Identify which cell holds the provided text, then report its [x, y] central coordinate. 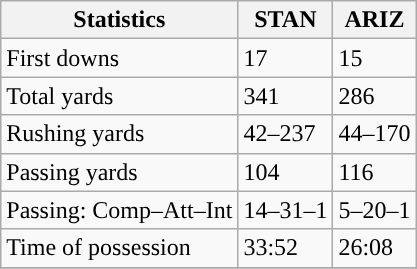
104 [286, 172]
Passing: Comp–Att–Int [120, 210]
Total yards [120, 96]
286 [374, 96]
26:08 [374, 248]
44–170 [374, 134]
Statistics [120, 20]
Rushing yards [120, 134]
ARIZ [374, 20]
14–31–1 [286, 210]
Passing yards [120, 172]
15 [374, 58]
STAN [286, 20]
17 [286, 58]
Time of possession [120, 248]
42–237 [286, 134]
116 [374, 172]
33:52 [286, 248]
First downs [120, 58]
5–20–1 [374, 210]
341 [286, 96]
